Capture the cell that displays the provided text and extract its (X, Y) central coordinate. 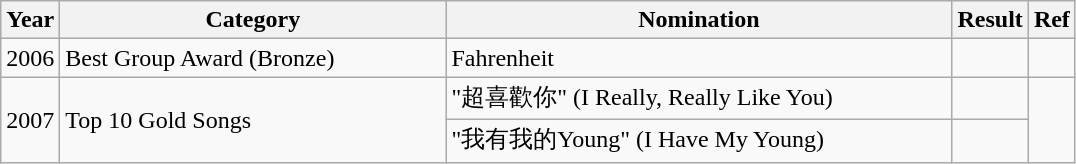
"超喜歡你" (I Really, Really Like You) (699, 98)
Top 10 Gold Songs (253, 120)
Best Group Award (Bronze) (253, 58)
Result (990, 20)
Ref (1052, 20)
Year (30, 20)
2006 (30, 58)
"我有我的Young" (I Have My Young) (699, 140)
2007 (30, 120)
Fahrenheit (699, 58)
Nomination (699, 20)
Category (253, 20)
